Return (x, y) of the center of cell containing provided text 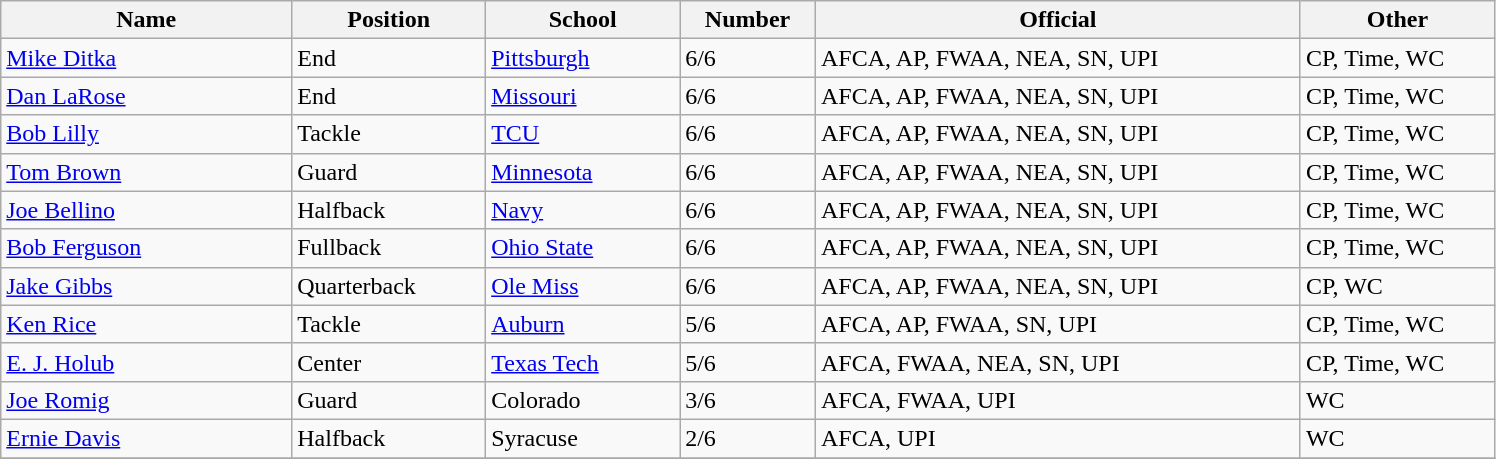
Ernie Davis (146, 438)
Fullback (389, 248)
Auburn (583, 324)
Dan LaRose (146, 96)
CP, WC (1397, 286)
Name (146, 20)
Minnesota (583, 172)
AFCA, UPI (1058, 438)
2/6 (748, 438)
AFCA, FWAA, UPI (1058, 400)
E. J. Holub (146, 362)
Jake Gibbs (146, 286)
Center (389, 362)
Number (748, 20)
School (583, 20)
Bob Lilly (146, 134)
Syracuse (583, 438)
Other (1397, 20)
3/6 (748, 400)
Official (1058, 20)
Joe Bellino (146, 210)
Tom Brown (146, 172)
Missouri (583, 96)
Ohio State (583, 248)
Quarterback (389, 286)
Mike Ditka (146, 58)
AFCA, AP, FWAA, SN, UPI (1058, 324)
Ole Miss (583, 286)
Pittsburgh (583, 58)
Bob Ferguson (146, 248)
TCU (583, 134)
Position (389, 20)
Navy (583, 210)
Texas Tech (583, 362)
Joe Romig (146, 400)
AFCA, FWAA, NEA, SN, UPI (1058, 362)
Ken Rice (146, 324)
Colorado (583, 400)
